Search for the cell housing the specified text and yield its [X, Y] center coordinate. 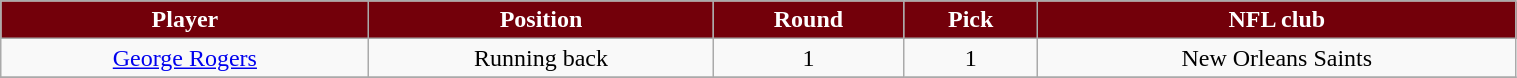
Running back [541, 58]
Pick [971, 20]
Position [541, 20]
Round [808, 20]
New Orleans Saints [1277, 58]
Player [185, 20]
George Rogers [185, 58]
NFL club [1277, 20]
